Return the (X, Y) coordinate for the center point of the cell that contains the specified text.  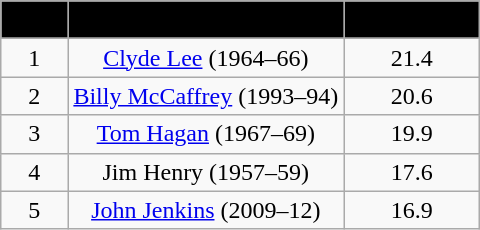
3 (34, 134)
Rank (34, 20)
5 (34, 210)
Career PPG (412, 20)
2 (34, 96)
21.4 (412, 58)
John Jenkins (2009–12) (206, 210)
Billy McCaffrey (1993–94) (206, 96)
17.6 (412, 172)
Tom Hagan (1967–69) (206, 134)
20.6 (412, 96)
Clyde Lee (1964–66) (206, 58)
16.9 (412, 210)
Jim Henry (1957–59) (206, 172)
4 (34, 172)
Player (206, 20)
1 (34, 58)
19.9 (412, 134)
